Detect which cell encompasses the target text, then output its [x, y] center coordinate. 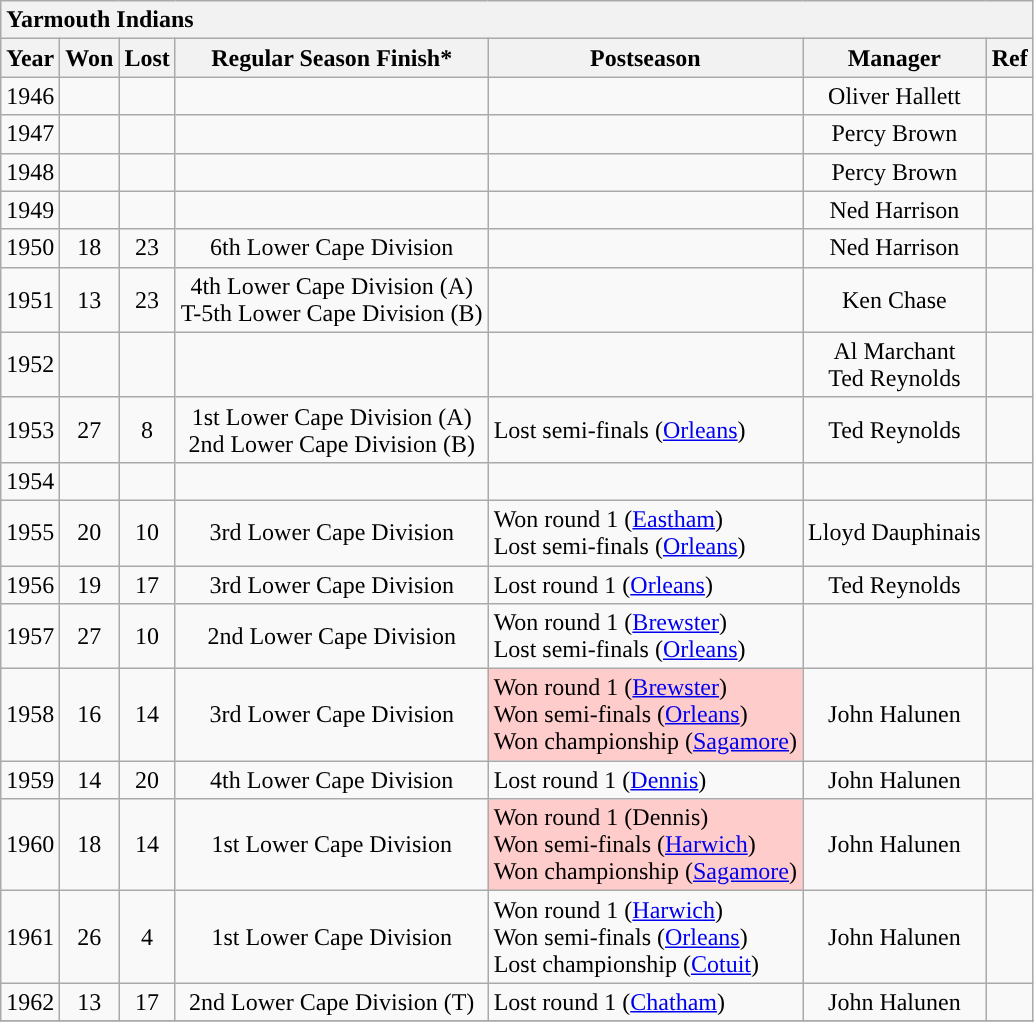
1954 [30, 481]
1959 [30, 780]
Ref [1010, 58]
1957 [30, 636]
1961 [30, 937]
4th Lower Cape Division [332, 780]
Won round 1 (Dennis)Won semi-finals (Harwich)Won championship (Sagamore) [645, 845]
1962 [30, 1002]
Won [90, 58]
1953 [30, 430]
Yarmouth Indians [518, 20]
Postseason [645, 58]
4 [147, 937]
1946 [30, 96]
Lost round 1 (Dennis) [645, 780]
Won round 1 (Harwich)Won semi-finals (Orleans)Lost championship (Cotuit) [645, 937]
Lost semi-finals (Orleans) [645, 430]
2nd Lower Cape Division [332, 636]
1952 [30, 364]
4th Lower Cape Division (A)T-5th Lower Cape Division (B) [332, 300]
1950 [30, 248]
Al MarchantTed Reynolds [895, 364]
16 [90, 715]
Lost [147, 58]
Lloyd Dauphinais [895, 532]
8 [147, 430]
Won round 1 (Brewster)Lost semi-finals (Orleans) [645, 636]
1947 [30, 134]
1960 [30, 845]
1956 [30, 585]
Won round 1 (Eastham)Lost semi-finals (Orleans) [645, 532]
1951 [30, 300]
2nd Lower Cape Division (T) [332, 1002]
Year [30, 58]
Lost round 1 (Orleans) [645, 585]
Won round 1 (Brewster)Won semi-finals (Orleans)Won championship (Sagamore) [645, 715]
Lost round 1 (Chatham) [645, 1002]
1949 [30, 210]
26 [90, 937]
Oliver Hallett [895, 96]
6th Lower Cape Division [332, 248]
Regular Season Finish* [332, 58]
1st Lower Cape Division (A)2nd Lower Cape Division (B) [332, 430]
Ken Chase [895, 300]
1958 [30, 715]
19 [90, 585]
1955 [30, 532]
Manager [895, 58]
1948 [30, 172]
